Locate the cell with the specified text and output its [x, y] center coordinate. 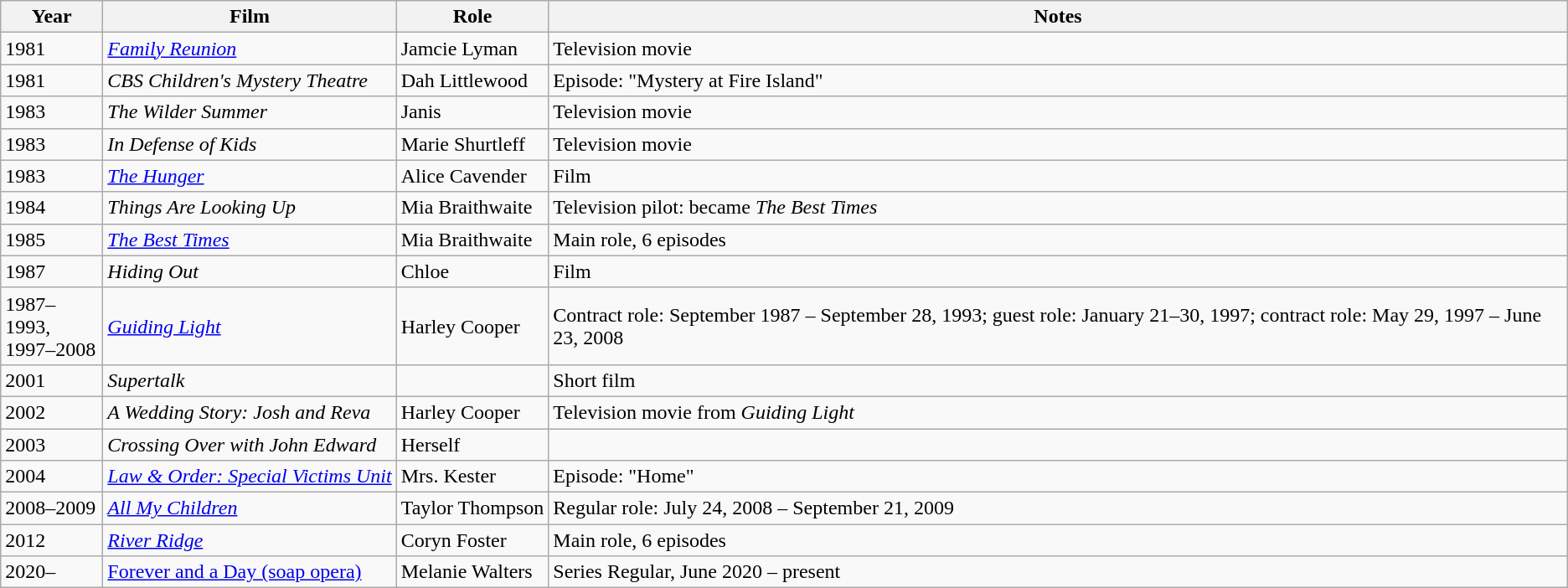
2020– [52, 572]
2004 [52, 477]
All My Children [250, 508]
2003 [52, 445]
Episode: "Home" [1058, 477]
Alice Cavender [472, 176]
Television pilot: became The Best Times [1058, 208]
1987 [52, 271]
CBS Children's Mystery Theatre [250, 80]
A Wedding Story: Josh and Reva [250, 412]
Series Regular, June 2020 – present [1058, 572]
Janis [472, 112]
Television movie from Guiding Light [1058, 412]
2008–2009 [52, 508]
Notes [1058, 17]
Coryn Foster [472, 540]
1987–1993, 1997–2008 [52, 326]
Role [472, 17]
Guiding Light [250, 326]
The Best Times [250, 240]
Taylor Thompson [472, 508]
Contract role: September 1987 – September 28, 1993; guest role: January 21–30, 1997; contract role: May 29, 1997 – June 23, 2008 [1058, 326]
Hiding Out [250, 271]
Crossing Over with John Edward [250, 445]
Supertalk [250, 380]
1985 [52, 240]
Herself [472, 445]
Family Reunion [250, 49]
Law & Order: Special Victims Unit [250, 477]
Marie Shurtleff [472, 144]
Year [52, 17]
Jamcie Lyman [472, 49]
Mrs. Kester [472, 477]
Forever and a Day (soap opera) [250, 572]
Chloe [472, 271]
Episode: "Mystery at Fire Island" [1058, 80]
2012 [52, 540]
Melanie Walters [472, 572]
Dah Littlewood [472, 80]
Regular role: July 24, 2008 – September 21, 2009 [1058, 508]
The Hunger [250, 176]
The Wilder Summer [250, 112]
2002 [52, 412]
River Ridge [250, 540]
2001 [52, 380]
Things Are Looking Up [250, 208]
1984 [52, 208]
In Defense of Kids [250, 144]
Short film [1058, 380]
